Search for the cell housing the specified text and yield its (x, y) center coordinate. 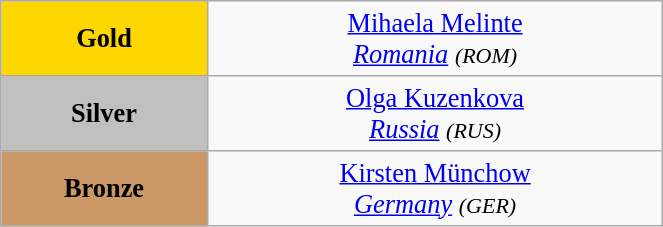
Olga KuzenkovaRussia (RUS) (435, 112)
Mihaela MelinteRomania (ROM) (435, 38)
Silver (104, 112)
Kirsten MünchowGermany (GER) (435, 188)
Bronze (104, 188)
Gold (104, 38)
